Locate the cell with the specified text and output its (x, y) center coordinate. 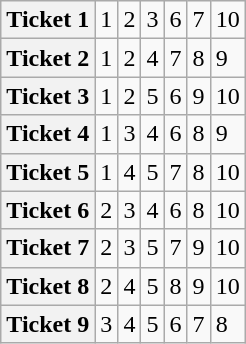
Ticket 3 (48, 96)
Ticket 9 (48, 324)
Ticket 6 (48, 210)
Ticket 4 (48, 134)
Ticket 8 (48, 286)
Ticket 7 (48, 248)
Ticket 1 (48, 20)
Ticket 5 (48, 172)
Ticket 2 (48, 58)
